Determine the [x, y] coordinate at the center of the cell enclosing the given text.  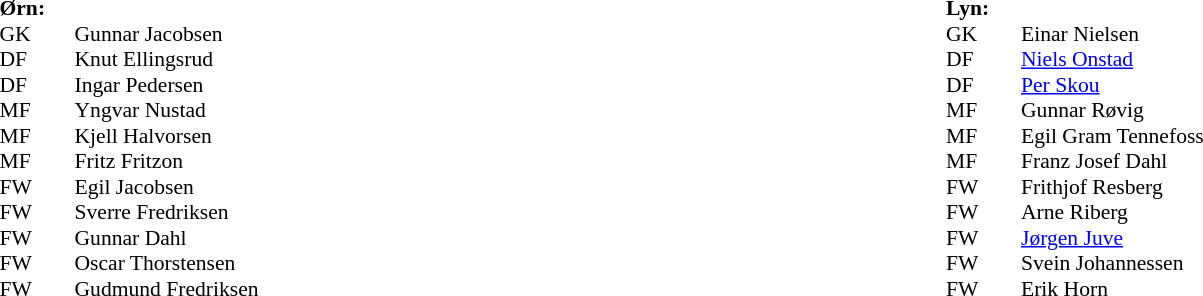
Sverre Fredriksen [166, 213]
Ingar Pedersen [166, 85]
Egil Jacobsen [166, 187]
Fritz Fritzon [166, 161]
Knut Ellingsrud [166, 59]
Gunnar Jacobsen [166, 34]
Oscar Thorstensen [166, 263]
Yngvar Nustad [166, 111]
Gunnar Dahl [166, 238]
Kjell Halvorsen [166, 136]
